Detect which cell encompasses the target text, then output its (X, Y) center coordinate. 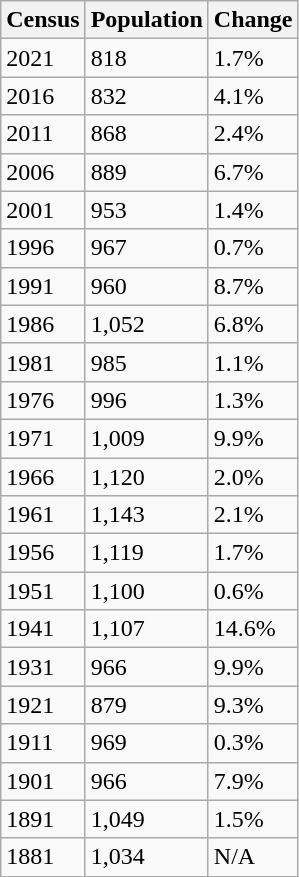
969 (146, 743)
879 (146, 705)
2.0% (253, 477)
868 (146, 134)
1,119 (146, 553)
1,143 (146, 515)
1891 (43, 819)
889 (146, 172)
1941 (43, 629)
14.6% (253, 629)
2016 (43, 96)
7.9% (253, 781)
2006 (43, 172)
0.6% (253, 591)
1986 (43, 324)
1.3% (253, 400)
1,009 (146, 438)
1.4% (253, 210)
9.3% (253, 705)
6.7% (253, 172)
1931 (43, 667)
1956 (43, 553)
1976 (43, 400)
1911 (43, 743)
1921 (43, 705)
953 (146, 210)
Change (253, 20)
0.3% (253, 743)
1,100 (146, 591)
N/A (253, 857)
960 (146, 286)
1.1% (253, 362)
1951 (43, 591)
985 (146, 362)
2001 (43, 210)
0.7% (253, 248)
1,049 (146, 819)
6.8% (253, 324)
996 (146, 400)
2021 (43, 58)
Population (146, 20)
1881 (43, 857)
832 (146, 96)
818 (146, 58)
1.5% (253, 819)
1981 (43, 362)
2.4% (253, 134)
1,052 (146, 324)
1996 (43, 248)
1991 (43, 286)
1,120 (146, 477)
967 (146, 248)
2011 (43, 134)
1971 (43, 438)
1,107 (146, 629)
8.7% (253, 286)
1901 (43, 781)
1961 (43, 515)
4.1% (253, 96)
Census (43, 20)
2.1% (253, 515)
1966 (43, 477)
1,034 (146, 857)
